Detect which cell encompasses the target text, then output its (X, Y) center coordinate. 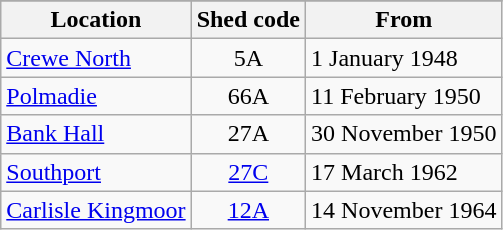
5A (248, 58)
Bank Hall (96, 134)
1 January 1948 (404, 58)
30 November 1950 (404, 134)
Shed code (248, 20)
14 November 1964 (404, 210)
Carlisle Kingmoor (96, 210)
Crewe North (96, 58)
Location (96, 20)
11 February 1950 (404, 96)
27A (248, 134)
66A (248, 96)
17 March 1962 (404, 172)
Southport (96, 172)
Polmadie (96, 96)
27C (248, 172)
12A (248, 210)
From (404, 20)
